Pinpoint the cell where the given text exists, returning its (X, Y) midpoint coordinate. 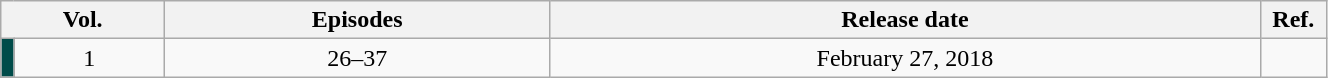
Release date (905, 20)
Ref. (1293, 20)
February 27, 2018 (905, 58)
Episodes (358, 20)
Vol. (83, 20)
1 (90, 58)
26–37 (358, 58)
